Output the [X, Y] coordinate of the center of the cell containing the given text.  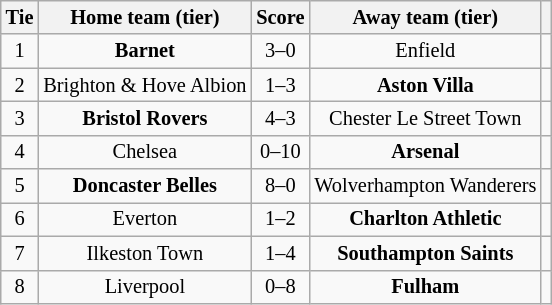
Liverpool [144, 287]
1–3 [280, 85]
Charlton Athletic [425, 219]
Tie [20, 17]
Southampton Saints [425, 253]
Everton [144, 219]
Away team (tier) [425, 17]
1–4 [280, 253]
1–2 [280, 219]
7 [20, 253]
Ilkeston Town [144, 253]
4–3 [280, 118]
6 [20, 219]
Brighton & Hove Albion [144, 85]
5 [20, 186]
Doncaster Belles [144, 186]
Wolverhampton Wanderers [425, 186]
Arsenal [425, 152]
Chelsea [144, 152]
8 [20, 287]
Bristol Rovers [144, 118]
Aston Villa [425, 85]
Home team (tier) [144, 17]
Score [280, 17]
0–10 [280, 152]
2 [20, 85]
3–0 [280, 51]
Chester Le Street Town [425, 118]
0–8 [280, 287]
4 [20, 152]
Enfield [425, 51]
Barnet [144, 51]
8–0 [280, 186]
Fulham [425, 287]
3 [20, 118]
1 [20, 51]
